Find where the given text appears and provide that cell's center as [x, y] coordinate. 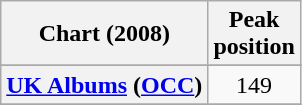
UK Albums (OCC) [104, 85]
Chart (2008) [104, 34]
Peakposition [254, 34]
149 [254, 85]
